Extract the (x, y) coordinate from the center of the cell holding the provided text.  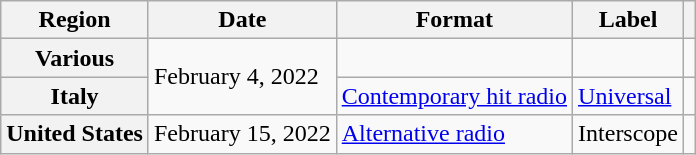
Format (454, 20)
Various (75, 58)
Label (628, 20)
Alternative radio (454, 134)
Date (242, 20)
February 15, 2022 (242, 134)
Universal (628, 96)
Interscope (628, 134)
Contemporary hit radio (454, 96)
United States (75, 134)
February 4, 2022 (242, 77)
Region (75, 20)
Italy (75, 96)
